Output the (x, y) coordinate of the center of the cell containing the given text.  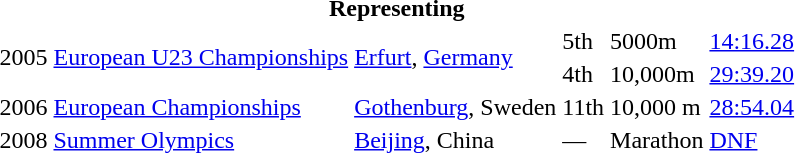
5th (584, 41)
4th (584, 74)
Gothenburg, Sweden (456, 107)
5000m (657, 41)
European U23 Championships (201, 58)
European Championships (201, 107)
10,000m (657, 74)
Erfurt, Germany (456, 58)
10,000 m (657, 107)
11th (584, 107)
